Capture the cell that displays the provided text and extract its (x, y) central coordinate. 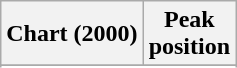
Peakposition (189, 34)
Chart (2000) (72, 34)
